Pinpoint the cell where the given text exists, returning its (x, y) midpoint coordinate. 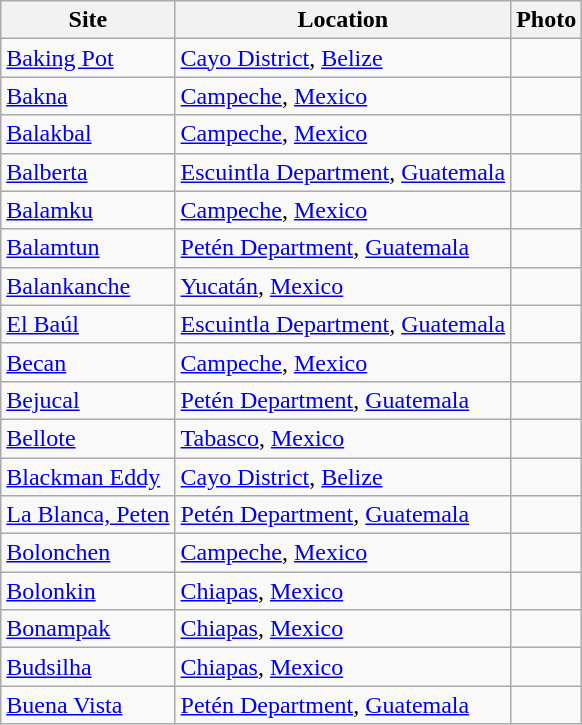
Yucatán, Mexico (343, 286)
La Blanca, Peten (88, 515)
Bakna (88, 96)
Balakbal (88, 134)
Balamku (88, 210)
Becan (88, 362)
Location (343, 20)
Blackman Eddy (88, 477)
Balberta (88, 172)
Budsilha (88, 667)
Site (88, 20)
Balankanche (88, 286)
Tabasco, Mexico (343, 438)
Buena Vista (88, 705)
Bonampak (88, 629)
Bellote (88, 438)
Bejucal (88, 400)
Baking Pot (88, 58)
Balamtun (88, 248)
Bolonkin (88, 591)
Photo (546, 20)
Bolonchen (88, 553)
El Baúl (88, 324)
